Find where the given text appears and provide that cell's center as (X, Y) coordinate. 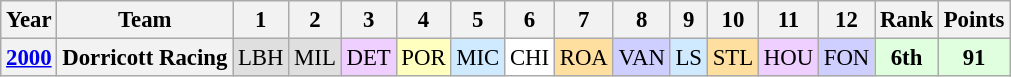
FON (846, 58)
4 (424, 20)
11 (788, 20)
LBH (261, 58)
DET (368, 58)
1 (261, 20)
Year (29, 20)
HOU (788, 58)
8 (642, 20)
5 (478, 20)
6th (907, 58)
3 (368, 20)
Team (145, 20)
91 (974, 58)
ROA (584, 58)
9 (688, 20)
7 (584, 20)
CHI (530, 58)
6 (530, 20)
Rank (907, 20)
2000 (29, 58)
Points (974, 20)
LS (688, 58)
VAN (642, 58)
MIL (315, 58)
2 (315, 20)
STL (732, 58)
Dorricott Racing (145, 58)
MIC (478, 58)
POR (424, 58)
12 (846, 20)
10 (732, 20)
